Return [X, Y] of the center of cell containing provided text 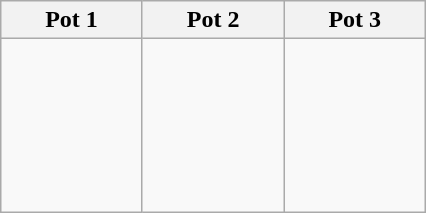
Pot 1 [72, 20]
Pot 2 [213, 20]
Pot 3 [355, 20]
